Pinpoint the cell where the given text exists, returning its [x, y] midpoint coordinate. 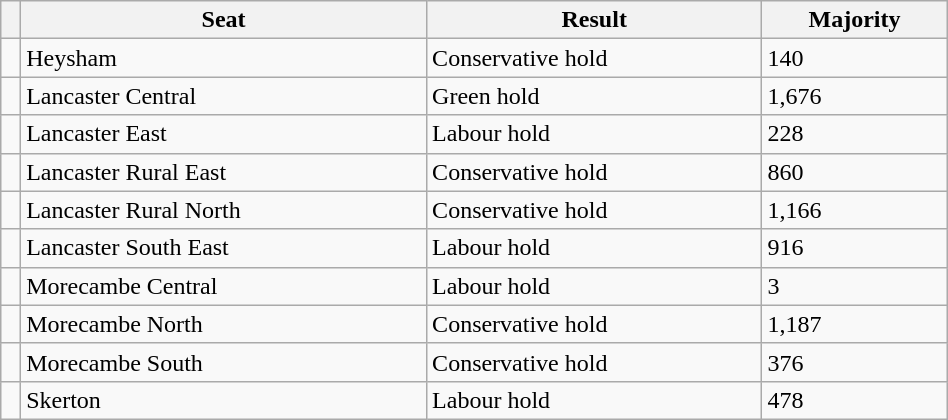
916 [854, 248]
Lancaster Rural East [224, 172]
860 [854, 172]
Green hold [594, 96]
Result [594, 20]
Lancaster East [224, 134]
Heysham [224, 58]
Skerton [224, 400]
376 [854, 362]
1,166 [854, 210]
Lancaster Rural North [224, 210]
Lancaster South East [224, 248]
228 [854, 134]
Seat [224, 20]
478 [854, 400]
Lancaster Central [224, 96]
1,187 [854, 324]
Morecambe Central [224, 286]
1,676 [854, 96]
Morecambe South [224, 362]
Majority [854, 20]
3 [854, 286]
140 [854, 58]
Morecambe North [224, 324]
